Detect which cell encompasses the target text, then output its (X, Y) center coordinate. 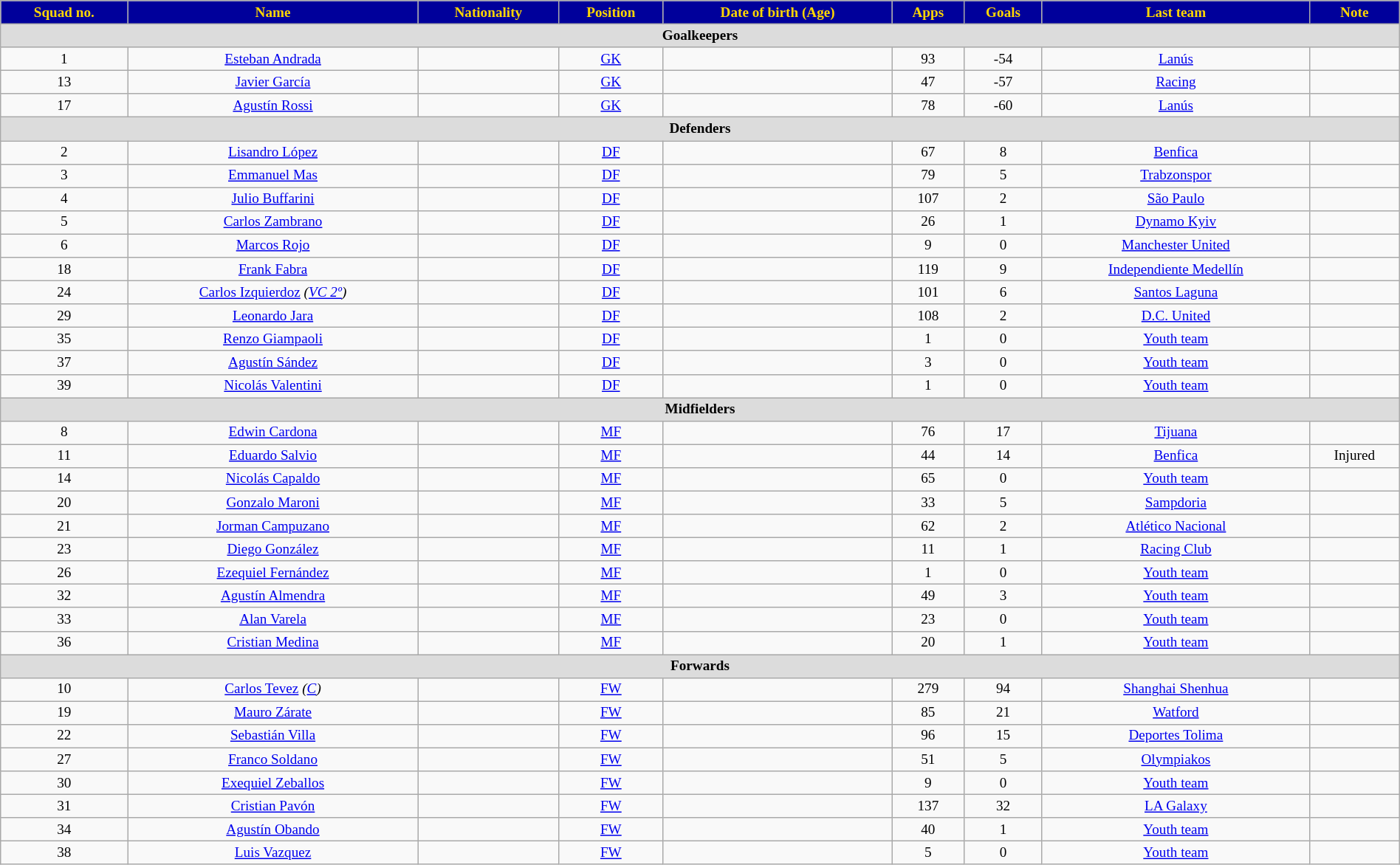
Diego González (273, 549)
36 (64, 643)
Agustín Almendra (273, 596)
Edwin Cardona (273, 432)
65 (928, 479)
Frank Fabra (273, 269)
São Paulo (1176, 199)
78 (928, 106)
Marcos Rojo (273, 246)
Agustín Sández (273, 362)
Mauro Zárate (273, 713)
79 (928, 176)
Olympiakos (1176, 759)
94 (1003, 689)
Jorman Campuzano (273, 526)
Position (611, 13)
D.C. United (1176, 316)
76 (928, 432)
Renzo Giampaoli (273, 340)
Squad no. (64, 13)
Julio Buffarini (273, 199)
119 (928, 269)
Sebastián Villa (273, 736)
4 (64, 199)
67 (928, 152)
Dynamo Kyiv (1176, 222)
Cristian Pavón (273, 806)
15 (1003, 736)
Atlético Nacional (1176, 526)
107 (928, 199)
Racing Club (1176, 549)
Carlos Izquierdoz (VC 2º) (273, 292)
Gonzalo Maroni (273, 503)
Manchester United (1176, 246)
Last team (1176, 13)
Date of birth (Age) (778, 13)
Nationality (488, 13)
Agustín Rossi (273, 106)
96 (928, 736)
Carlos Zambrano (273, 222)
Emmanuel Mas (273, 176)
30 (64, 783)
39 (64, 386)
Trabzonspor (1176, 176)
38 (64, 853)
22 (64, 736)
13 (64, 82)
Goals (1003, 13)
Nicolás Valentini (273, 386)
85 (928, 713)
-57 (1003, 82)
Ezequiel Fernández (273, 573)
29 (64, 316)
Javier García (273, 82)
19 (64, 713)
Luis Vazquez (273, 853)
35 (64, 340)
Nicolás Capaldo (273, 479)
24 (64, 292)
279 (928, 689)
Name (273, 13)
Esteban Andrada (273, 59)
Alan Varela (273, 619)
Forwards (700, 666)
Agustín Obando (273, 830)
Apps (928, 13)
Leonardo Jara (273, 316)
Carlos Tevez (C) (273, 689)
137 (928, 806)
Exequiel Zeballos (273, 783)
49 (928, 596)
37 (64, 362)
Injured (1354, 456)
101 (928, 292)
Sampdoria (1176, 503)
40 (928, 830)
Lisandro López (273, 152)
18 (64, 269)
Midfielders (700, 409)
-54 (1003, 59)
Shanghai Shenhua (1176, 689)
Independiente Medellín (1176, 269)
Cristian Medina (273, 643)
47 (928, 82)
Defenders (700, 129)
27 (64, 759)
62 (928, 526)
34 (64, 830)
-60 (1003, 106)
108 (928, 316)
Santos Laguna (1176, 292)
LA Galaxy (1176, 806)
10 (64, 689)
93 (928, 59)
Racing (1176, 82)
Note (1354, 13)
Watford (1176, 713)
Eduardo Salvio (273, 456)
51 (928, 759)
Tijuana (1176, 432)
Deportes Tolima (1176, 736)
Franco Soldano (273, 759)
Goalkeepers (700, 35)
31 (64, 806)
44 (928, 456)
